For the text-containing cell, return its midpoint in [X, Y] coordinate format. 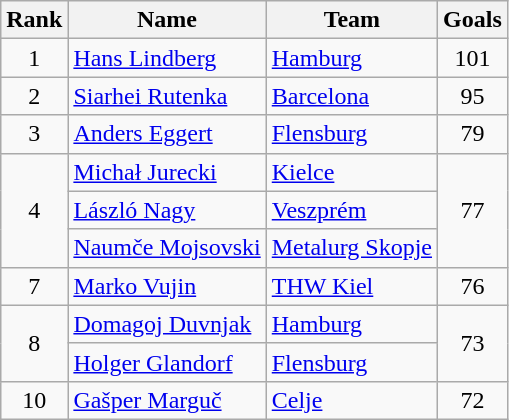
László Nagy [167, 210]
Veszprém [352, 210]
3 [34, 134]
Celje [352, 400]
Domagoj Duvnjak [167, 324]
101 [473, 58]
Marko Vujin [167, 286]
Michał Jurecki [167, 172]
Holger Glandorf [167, 362]
Metalurg Skopje [352, 248]
72 [473, 400]
1 [34, 58]
Hans Lindberg [167, 58]
Anders Eggert [167, 134]
THW Kiel [352, 286]
10 [34, 400]
Siarhei Rutenka [167, 96]
Rank [34, 20]
Goals [473, 20]
Team [352, 20]
Barcelona [352, 96]
73 [473, 343]
Gašper Marguč [167, 400]
Naumče Mojsovski [167, 248]
95 [473, 96]
Kielce [352, 172]
7 [34, 286]
Name [167, 20]
4 [34, 210]
8 [34, 343]
76 [473, 286]
77 [473, 210]
2 [34, 96]
79 [473, 134]
